Pinpoint the cell where the given text exists, returning its (X, Y) midpoint coordinate. 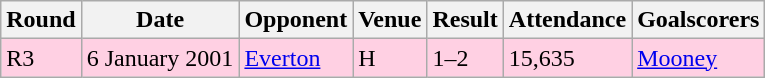
Date (160, 20)
Mooney (698, 58)
Result (465, 20)
Opponent (296, 20)
Goalscorers (698, 20)
Attendance (567, 20)
Venue (390, 20)
Everton (296, 58)
1–2 (465, 58)
6 January 2001 (160, 58)
Round (41, 20)
H (390, 58)
R3 (41, 58)
15,635 (567, 58)
